Output the (x, y) coordinate of the center of the cell containing the given text.  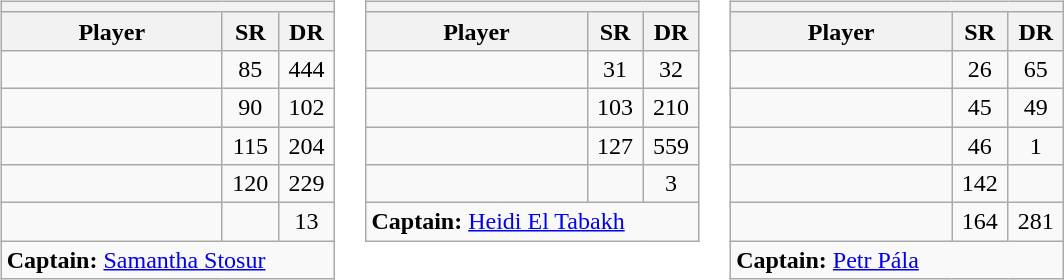
45 (980, 107)
90 (250, 107)
Captain: Petr Pála (898, 260)
559 (671, 145)
26 (980, 69)
3 (671, 184)
210 (671, 107)
85 (250, 69)
103 (615, 107)
281 (1036, 222)
31 (615, 69)
102 (306, 107)
229 (306, 184)
444 (306, 69)
164 (980, 222)
142 (980, 184)
32 (671, 69)
Captain: Samantha Stosur (168, 260)
13 (306, 222)
120 (250, 184)
115 (250, 145)
65 (1036, 69)
Captain: Heidi El Tabakh (532, 222)
1 (1036, 145)
127 (615, 145)
46 (980, 145)
204 (306, 145)
49 (1036, 107)
